Scan for the cell matching the given text and deliver its [x, y] coordinate at center. 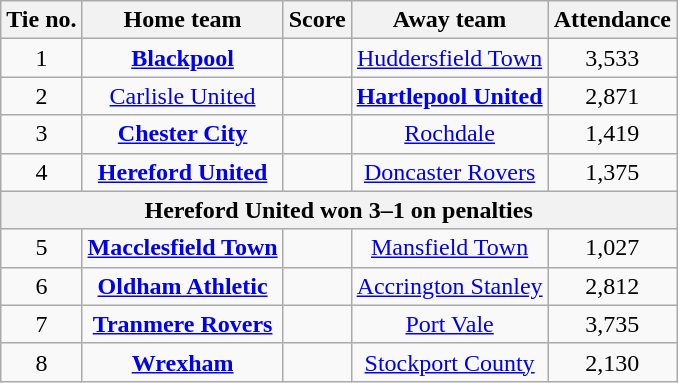
7 [42, 324]
Huddersfield Town [450, 58]
4 [42, 172]
Tie no. [42, 20]
Mansfield Town [450, 248]
Wrexham [182, 362]
Score [317, 20]
Accrington Stanley [450, 286]
2 [42, 96]
3,533 [612, 58]
1 [42, 58]
3,735 [612, 324]
1,375 [612, 172]
2,130 [612, 362]
3 [42, 134]
Carlisle United [182, 96]
8 [42, 362]
Macclesfield Town [182, 248]
Blackpool [182, 58]
5 [42, 248]
Tranmere Rovers [182, 324]
Away team [450, 20]
1,419 [612, 134]
Attendance [612, 20]
Hartlepool United [450, 96]
2,871 [612, 96]
Hereford United [182, 172]
Chester City [182, 134]
Home team [182, 20]
2,812 [612, 286]
6 [42, 286]
Port Vale [450, 324]
Stockport County [450, 362]
Doncaster Rovers [450, 172]
Hereford United won 3–1 on penalties [339, 210]
Oldham Athletic [182, 286]
Rochdale [450, 134]
1,027 [612, 248]
